Capture the cell that displays the provided text and extract its (X, Y) central coordinate. 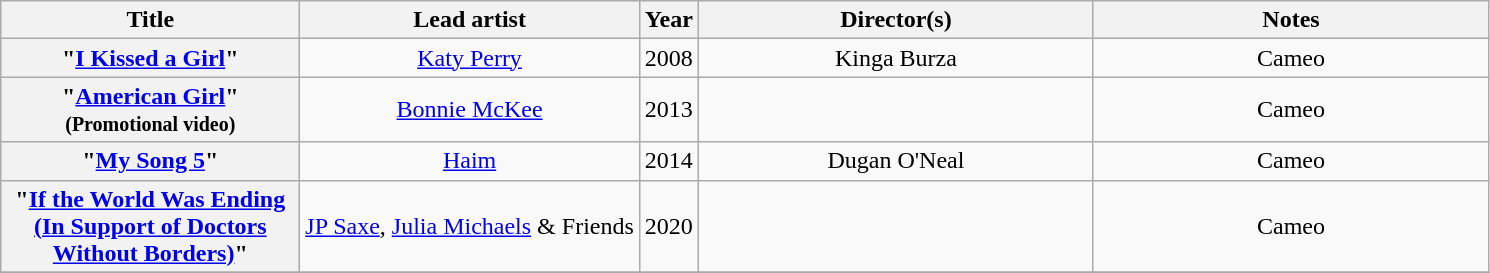
Bonnie McKee (470, 110)
2014 (668, 161)
"My Song 5" (150, 161)
Year (668, 20)
Katy Perry (470, 58)
Haim (470, 161)
Notes (1290, 20)
Kinga Burza (896, 58)
Dugan O'Neal (896, 161)
JP Saxe, Julia Michaels & Friends (470, 226)
Lead artist (470, 20)
"American Girl" (Promotional video) (150, 110)
2020 (668, 226)
Title (150, 20)
Director(s) (896, 20)
"If the World Was Ending (In Support of Doctors Without Borders)" (150, 226)
2013 (668, 110)
"I Kissed a Girl" (150, 58)
2008 (668, 58)
